Locate the cell with the specified text and output its (x, y) center coordinate. 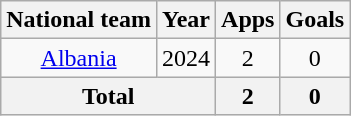
Total (108, 96)
Albania (79, 58)
2024 (186, 58)
Year (186, 20)
National team (79, 20)
Apps (248, 20)
Goals (315, 20)
